From the cell containing the given text, extract its center point as (x, y) coordinate. 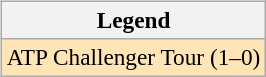
Legend (133, 20)
ATP Challenger Tour (1–0) (133, 57)
